Locate the cell with the specified text and output its [x, y] center coordinate. 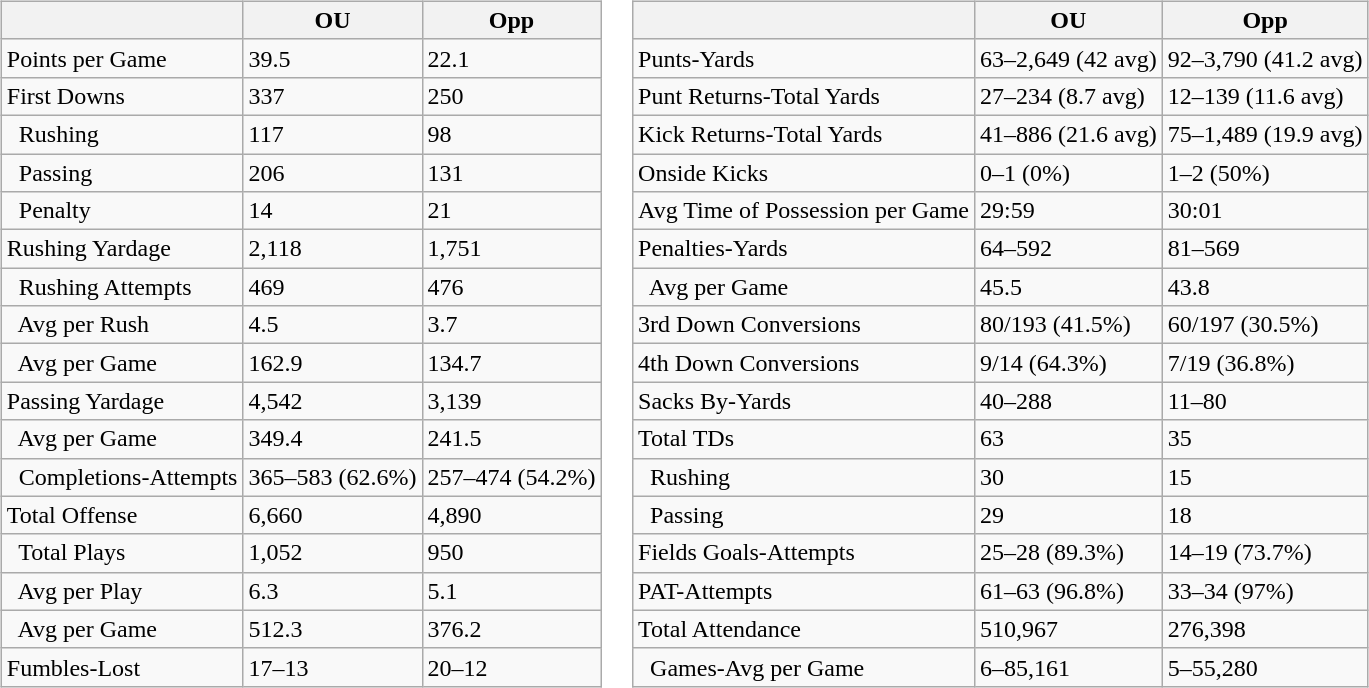
Onside Kicks [804, 173]
7/19 (36.8%) [1265, 363]
29 [1069, 515]
Total Offense [122, 515]
30 [1069, 477]
512.3 [332, 629]
81–569 [1265, 249]
43.8 [1265, 287]
6.3 [332, 591]
14–19 (73.7%) [1265, 553]
5–55,280 [1265, 667]
Completions-Attempts [122, 477]
64–592 [1069, 249]
21 [512, 211]
6–85,161 [1069, 667]
29:59 [1069, 211]
63 [1069, 439]
Fumbles-Lost [122, 667]
Rushing Attempts [122, 287]
63–2,649 (42 avg) [1069, 58]
476 [512, 287]
117 [332, 134]
257–474 (54.2%) [512, 477]
4.5 [332, 325]
30:01 [1265, 211]
Sacks By-Yards [804, 401]
Total TDs [804, 439]
14 [332, 211]
4,890 [512, 515]
376.2 [512, 629]
60/197 (30.5%) [1265, 325]
22.1 [512, 58]
4th Down Conversions [804, 363]
12–139 (11.6 avg) [1265, 96]
Rushing Yardage [122, 249]
20–12 [512, 667]
61–63 (96.8%) [1069, 591]
Total Plays [122, 553]
75–1,489 (19.9 avg) [1265, 134]
5.1 [512, 591]
17–13 [332, 667]
469 [332, 287]
510,967 [1069, 629]
Passing Yardage [122, 401]
1–2 (50%) [1265, 173]
Avg Time of Possession per Game [804, 211]
162.9 [332, 363]
0–1 (0%) [1069, 173]
276,398 [1265, 629]
9/14 (64.3%) [1069, 363]
41–886 (21.6 avg) [1069, 134]
98 [512, 134]
Kick Returns-Total Yards [804, 134]
2,118 [332, 249]
35 [1265, 439]
92–3,790 (41.2 avg) [1265, 58]
18 [1265, 515]
First Downs [122, 96]
241.5 [512, 439]
Avg per Play [122, 591]
27–234 (8.7 avg) [1069, 96]
Points per Game [122, 58]
PAT-Attempts [804, 591]
Avg per Rush [122, 325]
4,542 [332, 401]
365–583 (62.6%) [332, 477]
Fields Goals-Attempts [804, 553]
131 [512, 173]
250 [512, 96]
Punt Returns-Total Yards [804, 96]
3.7 [512, 325]
Penalty [122, 211]
349.4 [332, 439]
Games-Avg per Game [804, 667]
25–28 (89.3%) [1069, 553]
3rd Down Conversions [804, 325]
40–288 [1069, 401]
11–80 [1265, 401]
Total Attendance [804, 629]
Punts-Yards [804, 58]
206 [332, 173]
6,660 [332, 515]
950 [512, 553]
15 [1265, 477]
39.5 [332, 58]
33–34 (97%) [1265, 591]
1,751 [512, 249]
1,052 [332, 553]
3,139 [512, 401]
337 [332, 96]
134.7 [512, 363]
Penalties-Yards [804, 249]
45.5 [1069, 287]
80/193 (41.5%) [1069, 325]
